Pinpoint the cell where the given text exists, returning its [X, Y] midpoint coordinate. 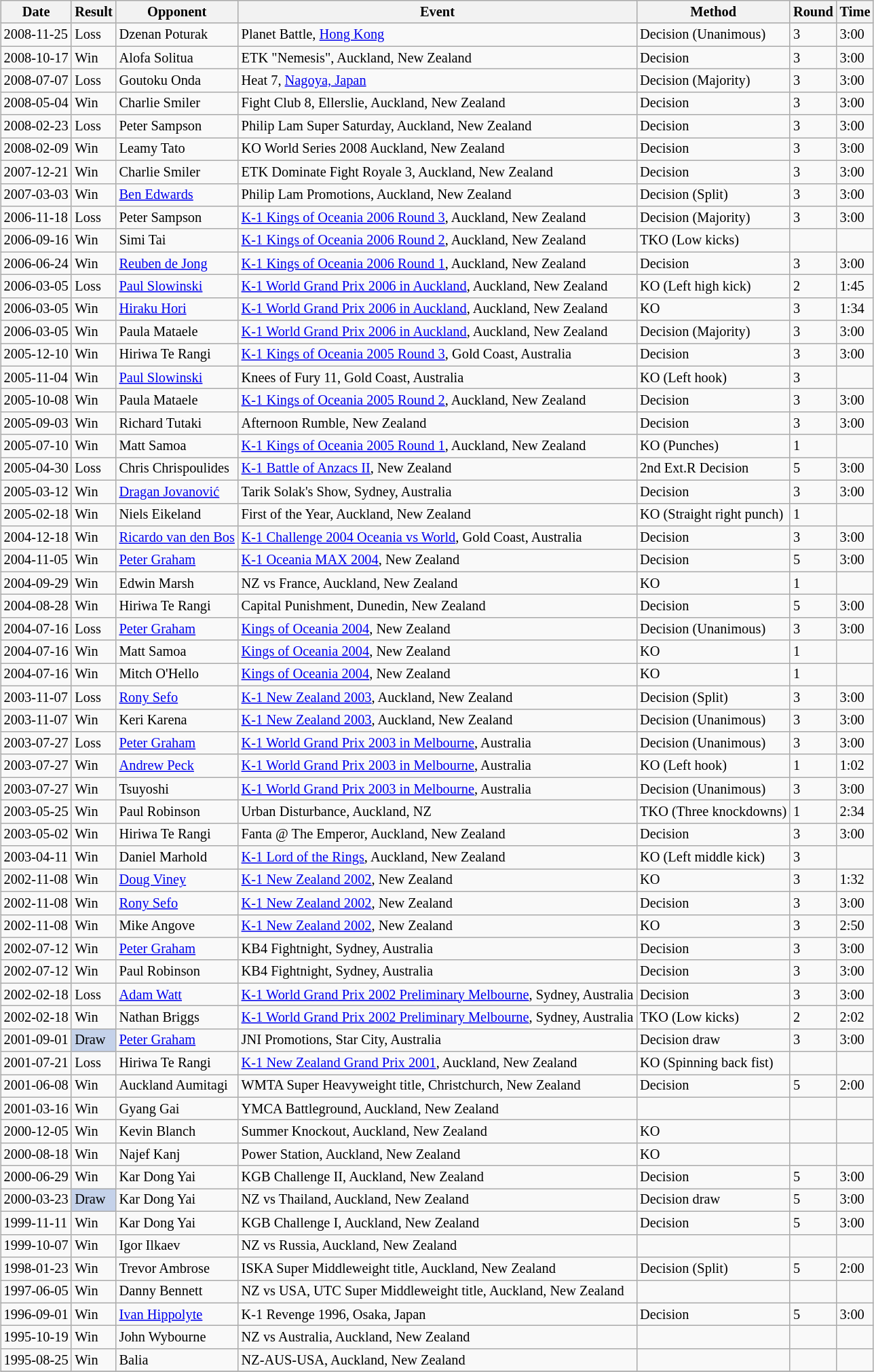
Gyang Gai [177, 1109]
KO (Left middle kick) [713, 857]
K-1 Kings of Oceania 2005 Round 2, Auckland, New Zealand [437, 401]
2004-11-05 [37, 560]
K-1 Battle of Anzacs II, New Zealand [437, 469]
KGB Challenge I, Auckland, New Zealand [437, 1223]
Kevin Blanch [177, 1132]
NZ vs France, Auckland, New Zealand [437, 583]
1999-11-11 [37, 1223]
1997-06-05 [37, 1292]
Mitch O'Hello [177, 675]
Danny Bennett [177, 1292]
Capital Punishment, Dunedin, New Zealand [437, 606]
Igor Ilkaev [177, 1246]
Nathan Briggs [177, 1018]
2001-06-08 [37, 1086]
K-1 Challenge 2004 Oceania vs World, Gold Coast, Australia [437, 538]
Alofa Solitua [177, 58]
2005-09-03 [37, 424]
2006-11-18 [37, 218]
Leamy Tato [177, 149]
Chris Chrispoulides [177, 469]
NZ vs Russia, Auckland, New Zealand [437, 1246]
K-1 New Zealand Grand Prix 2001, Auckland, New Zealand [437, 1063]
ETK "Nemesis", Auckland, New Zealand [437, 58]
Afternoon Rumble, New Zealand [437, 424]
KO (Spinning back fist) [713, 1063]
Doug Viney [177, 880]
Round [813, 12]
Trevor Ambrose [177, 1269]
Reuben de Jong [177, 263]
2001-07-21 [37, 1063]
Mike Angove [177, 926]
TKO (Three knockdowns) [713, 812]
2:34 [855, 812]
2005-11-04 [37, 377]
Planet Battle, Hong Kong [437, 35]
ETK Dominate Fight Royale 3, Auckland, New Zealand [437, 172]
K-1 Kings of Oceania 2006 Round 2, Auckland, New Zealand [437, 240]
2nd Ext.R Decision [713, 469]
2008-05-04 [37, 103]
2:02 [855, 1018]
2004-09-29 [37, 583]
Tarik Solak's Show, Sydney, Australia [437, 492]
K-1 Kings of Oceania 2006 Round 1, Auckland, New Zealand [437, 263]
First of the Year, Auckland, New Zealand [437, 515]
Result [94, 12]
2008-10-17 [37, 58]
2008-11-25 [37, 35]
1:45 [855, 286]
2007-03-03 [37, 195]
John Wybourne [177, 1337]
2006-09-16 [37, 240]
Urban Disturbance, Auckland, NZ [437, 812]
Heat 7, Nagoya, Japan [437, 81]
Fanta @ The Emperor, Auckland, New Zealand [437, 834]
Power Station, Auckland, New Zealand [437, 1155]
Event [437, 12]
K-1 Kings of Oceania 2006 Round 3, Auckland, New Zealand [437, 218]
K-1 Kings of Oceania 2005 Round 1, Auckland, New Zealand [437, 446]
1999-10-07 [37, 1246]
Ivan Hippolyte [177, 1314]
K-1 Lord of the Rings, Auckland, New Zealand [437, 857]
JNI Promotions, Star City, Australia [437, 1040]
Summer Knockout, Auckland, New Zealand [437, 1132]
Fight Club 8, Ellerslie, Auckland, New Zealand [437, 103]
Auckland Aumitagi [177, 1086]
KGB Challenge II, Auckland, New Zealand [437, 1177]
2000-12-05 [37, 1132]
Edwin Marsh [177, 583]
2000-08-18 [37, 1155]
2008-02-23 [37, 126]
1995-10-19 [37, 1337]
Adam Watt [177, 995]
2005-07-10 [37, 446]
2000-06-29 [37, 1177]
Time [855, 12]
1995-08-25 [37, 1360]
1998-01-23 [37, 1269]
KO (Straight right punch) [713, 515]
ISKA Super Middleweight title, Auckland, New Zealand [437, 1269]
K-1 Revenge 1996, Osaka, Japan [437, 1314]
Daniel Marhold [177, 857]
KO World Series 2008 Auckland, New Zealand [437, 149]
2:50 [855, 926]
NZ vs USA, UTC Super Middleweight title, Auckland, New Zealand [437, 1292]
2003-04-11 [37, 857]
KO (Punches) [713, 446]
Balia [177, 1360]
2005-03-12 [37, 492]
Philip Lam Promotions, Auckland, New Zealand [437, 195]
KO (Left high kick) [713, 286]
1:02 [855, 766]
2004-08-28 [37, 606]
NZ vs Thailand, Auckland, New Zealand [437, 1200]
Keri Karena [177, 720]
WMTA Super Heavyweight title, Christchurch, New Zealand [437, 1086]
1:34 [855, 309]
2003-05-25 [37, 812]
2003-05-02 [37, 834]
Date [37, 12]
Method [713, 12]
Knees of Fury 11, Gold Coast, Australia [437, 377]
2005-12-10 [37, 355]
Philip Lam Super Saturday, Auckland, New Zealand [437, 126]
Opponent [177, 12]
2005-02-18 [37, 515]
Dragan Jovanović [177, 492]
2001-03-16 [37, 1109]
Ricardo van den Bos [177, 538]
2007-12-21 [37, 172]
NZ-AUS-USA, Auckland, New Zealand [437, 1360]
1:32 [855, 880]
K-1 Kings of Oceania 2005 Round 3, Gold Coast, Australia [437, 355]
Niels Eikeland [177, 515]
2008-02-09 [37, 149]
2004-12-18 [37, 538]
2006-06-24 [37, 263]
2001-09-01 [37, 1040]
2008-07-07 [37, 81]
Simi Tai [177, 240]
2005-04-30 [37, 469]
Andrew Peck [177, 766]
Dzenan Poturak [177, 35]
1996-09-01 [37, 1314]
Najef Kanj [177, 1155]
2000-03-23 [37, 1200]
Goutoku Onda [177, 81]
Tsuyoshi [177, 789]
Richard Tutaki [177, 424]
K-1 Oceania MAX 2004, New Zealand [437, 560]
2005-10-08 [37, 401]
Ben Edwards [177, 195]
YMCA Battleground, Auckland, New Zealand [437, 1109]
NZ vs Australia, Auckland, New Zealand [437, 1337]
Hiraku Hori [177, 309]
